Determine the [x, y] coordinate at the center of the cell enclosing the given text.  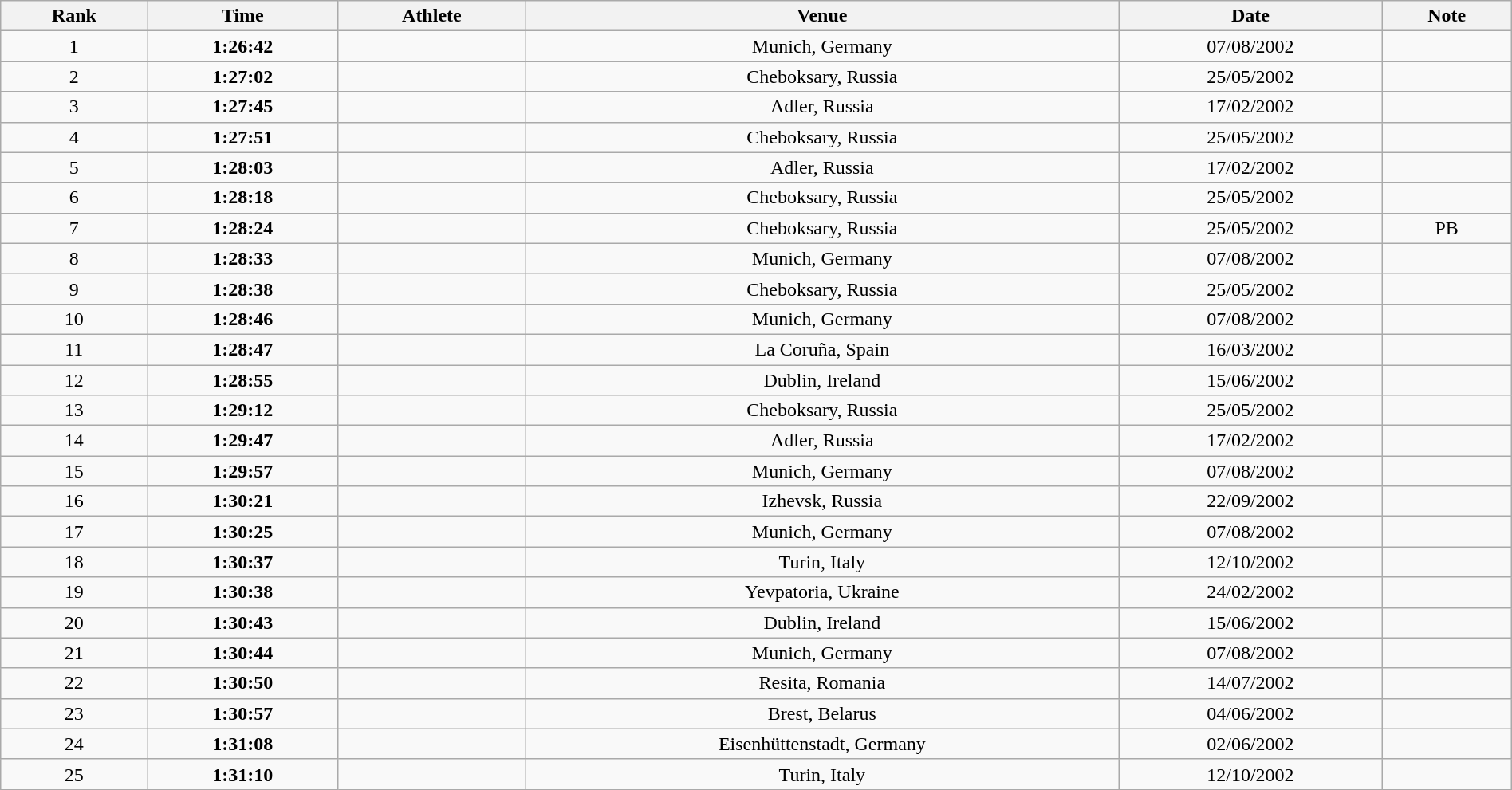
18 [74, 562]
1:28:38 [242, 289]
1:30:37 [242, 562]
Athlete [432, 16]
1:31:10 [242, 774]
1:27:51 [242, 137]
Time [242, 16]
Resita, Romania [822, 683]
14 [74, 441]
1:30:43 [242, 623]
2 [74, 77]
16/03/2002 [1250, 349]
04/06/2002 [1250, 713]
23 [74, 713]
1:29:12 [242, 411]
1:27:02 [242, 77]
Eisenhüttenstadt, Germany [822, 744]
22/09/2002 [1250, 501]
Rank [74, 16]
5 [74, 167]
16 [74, 501]
1:30:57 [242, 713]
1:28:24 [242, 228]
1:30:21 [242, 501]
1:28:18 [242, 198]
PB [1447, 228]
14/07/2002 [1250, 683]
13 [74, 411]
1:28:46 [242, 319]
19 [74, 592]
6 [74, 198]
15 [74, 471]
1:28:47 [242, 349]
9 [74, 289]
Brest, Belarus [822, 713]
Note [1447, 16]
1:30:25 [242, 532]
24 [74, 744]
La Coruña, Spain [822, 349]
1:31:08 [242, 744]
1:28:03 [242, 167]
4 [74, 137]
21 [74, 653]
1:29:47 [242, 441]
Izhevsk, Russia [822, 501]
25 [74, 774]
1:29:57 [242, 471]
1:30:38 [242, 592]
1:30:44 [242, 653]
1:28:33 [242, 258]
8 [74, 258]
12 [74, 380]
Yevpatoria, Ukraine [822, 592]
1:28:55 [242, 380]
1 [74, 46]
1:30:50 [242, 683]
17 [74, 532]
20 [74, 623]
7 [74, 228]
1:26:42 [242, 46]
10 [74, 319]
02/06/2002 [1250, 744]
Venue [822, 16]
Date [1250, 16]
3 [74, 107]
24/02/2002 [1250, 592]
11 [74, 349]
22 [74, 683]
1:27:45 [242, 107]
